Provide the (x, y) coordinate of the cell's center where the given text is located.  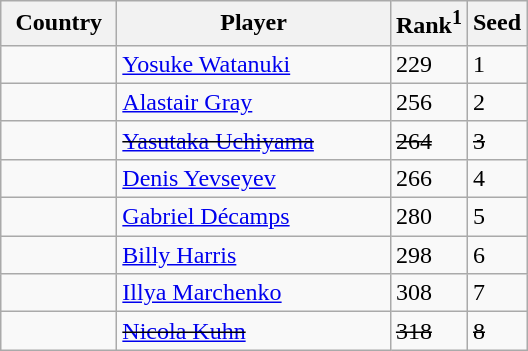
6 (496, 255)
318 (428, 331)
Billy Harris (254, 255)
5 (496, 217)
Alastair Gray (254, 102)
Country (59, 24)
229 (428, 64)
Yasutaka Uchiyama (254, 140)
1 (496, 64)
Gabriel Décamps (254, 217)
Rank1 (428, 24)
4 (496, 178)
Seed (496, 24)
266 (428, 178)
Denis Yevseyev (254, 178)
3 (496, 140)
256 (428, 102)
Nicola Kuhn (254, 331)
Player (254, 24)
8 (496, 331)
308 (428, 293)
2 (496, 102)
280 (428, 217)
7 (496, 293)
Illya Marchenko (254, 293)
298 (428, 255)
264 (428, 140)
Yosuke Watanuki (254, 64)
